Capture the cell that displays the provided text and extract its (x, y) central coordinate. 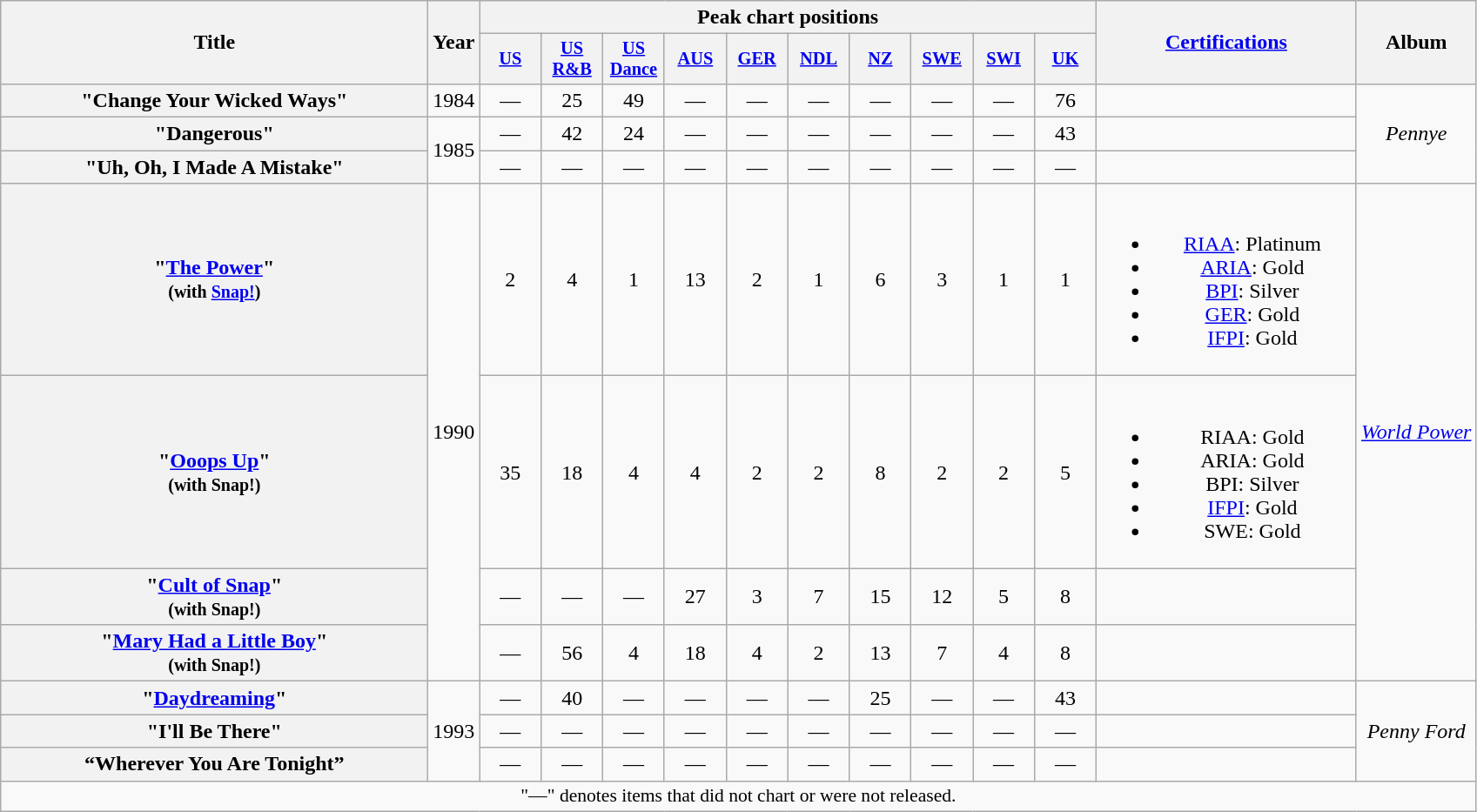
"Cult of Snap"(with Snap!) (214, 597)
"Uh, Oh, I Made A Mistake" (214, 167)
Title (214, 43)
"Mary Had a Little Boy"(with Snap!) (214, 653)
76 (1065, 100)
35 (510, 472)
"Dangerous" (214, 134)
"Daydreaming" (214, 698)
42 (573, 134)
"Ooops Up"(with Snap!) (214, 472)
1990 (454, 433)
USDance (634, 59)
6 (881, 280)
15 (881, 597)
1993 (454, 731)
"The Power"(with Snap!) (214, 280)
World Power (1416, 433)
56 (573, 653)
Pennye (1416, 133)
US (510, 59)
SWE (942, 59)
RIAA: PlatinumARIA: Gold BPI: SilverGER: GoldIFPI: Gold (1225, 280)
24 (634, 134)
27 (695, 597)
49 (634, 100)
"I'll Be There" (214, 731)
NDL (818, 59)
Year (454, 43)
UK (1065, 59)
“Wherever You Are Tonight” (214, 764)
Album (1416, 43)
"Change Your Wicked Ways" (214, 100)
1984 (454, 100)
1985 (454, 151)
40 (573, 698)
AUS (695, 59)
GER (757, 59)
Peak chart positions (789, 17)
Certifications (1225, 43)
12 (942, 597)
USR&B (573, 59)
RIAA: GoldARIA: Gold BPI: SilverIFPI: GoldSWE: Gold (1225, 472)
NZ (881, 59)
SWI (1004, 59)
"—" denotes items that did not chart or were not released. (738, 796)
Penny Ford (1416, 731)
